Extract the (X, Y) coordinate from the center of the cell holding the provided text.  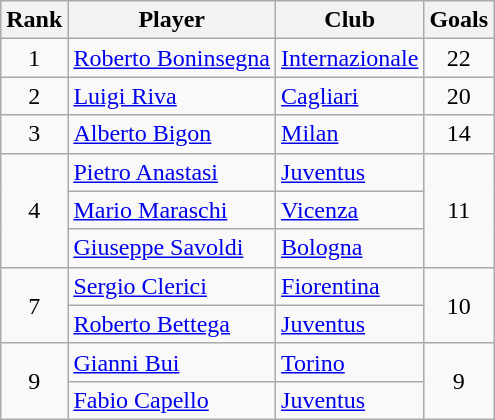
11 (459, 210)
Goals (459, 20)
Pietro Anastasi (172, 172)
Giuseppe Savoldi (172, 248)
Milan (350, 134)
7 (34, 305)
Torino (350, 362)
Roberto Boninsegna (172, 58)
Vicenza (350, 210)
3 (34, 134)
Alberto Bigon (172, 134)
10 (459, 305)
Club (350, 20)
Player (172, 20)
Rank (34, 20)
20 (459, 96)
Internazionale (350, 58)
Roberto Bettega (172, 324)
Fiorentina (350, 286)
Gianni Bui (172, 362)
Sergio Clerici (172, 286)
Bologna (350, 248)
14 (459, 134)
Luigi Riva (172, 96)
2 (34, 96)
Mario Maraschi (172, 210)
Cagliari (350, 96)
22 (459, 58)
4 (34, 210)
1 (34, 58)
Fabio Capello (172, 400)
